Detect which cell encompasses the target text, then output its [X, Y] center coordinate. 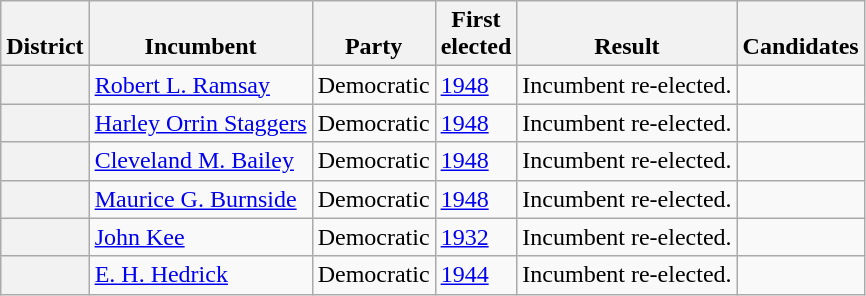
1932 [476, 237]
John Kee [200, 237]
Candidates [800, 34]
Robert L. Ramsay [200, 85]
1944 [476, 275]
Harley Orrin Staggers [200, 123]
Cleveland M. Bailey [200, 161]
Party [374, 34]
Maurice G. Burnside [200, 199]
Incumbent [200, 34]
District [45, 34]
Firstelected [476, 34]
Result [627, 34]
E. H. Hedrick [200, 275]
